Output the [x, y] coordinate of the center of the cell containing the given text.  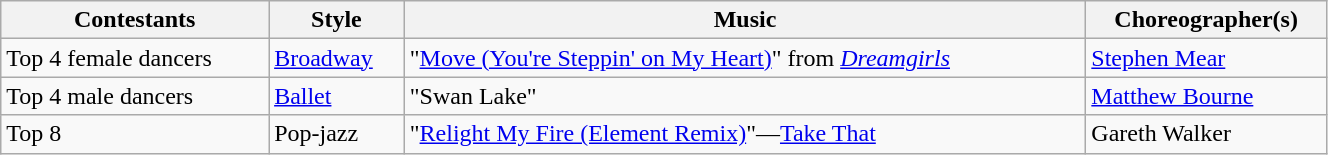
Top 4 male dancers [135, 96]
Broadway [337, 58]
Matthew Bourne [1206, 96]
Style [337, 20]
Contestants [135, 20]
Choreographer(s) [1206, 20]
"Relight My Fire (Element Remix)"—Take That [745, 134]
Music [745, 20]
Top 8 [135, 134]
Ballet [337, 96]
Stephen Mear [1206, 58]
"Swan Lake" [745, 96]
Pop-jazz [337, 134]
"Move (You're Steppin' on My Heart)" from Dreamgirls [745, 58]
Top 4 female dancers [135, 58]
Gareth Walker [1206, 134]
